Determine the (x, y) coordinate at the center of the cell enclosing the given text.  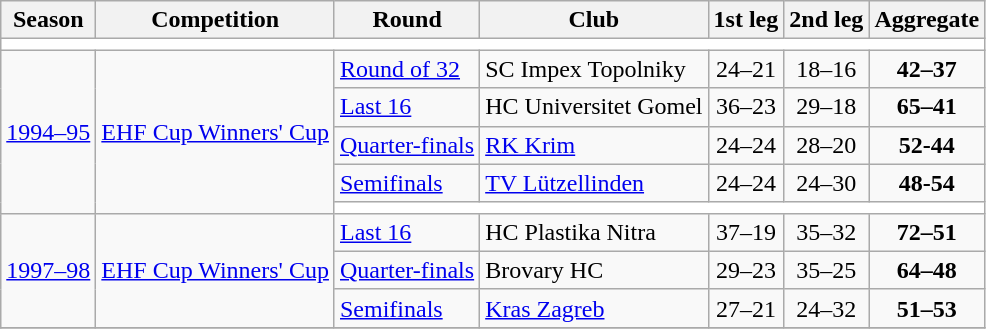
TV Lützellinden (594, 183)
72–51 (927, 232)
51–53 (927, 308)
HC Plastika Nitra (594, 232)
37–19 (746, 232)
64–48 (927, 270)
Round (406, 20)
48-54 (927, 183)
Aggregate (927, 20)
42–37 (927, 69)
Competition (216, 20)
24–21 (746, 69)
35–25 (826, 270)
HC Universitet Gomel (594, 107)
Round of 32 (406, 69)
29–18 (826, 107)
18–16 (826, 69)
Season (48, 20)
52-44 (927, 145)
Club (594, 20)
28–20 (826, 145)
1st leg (746, 20)
1994–95 (48, 132)
RK Krim (594, 145)
27–21 (746, 308)
24–30 (826, 183)
36–23 (746, 107)
24–32 (826, 308)
29–23 (746, 270)
1997–98 (48, 270)
SC Impex Topolniky (594, 69)
35–32 (826, 232)
Brovary HC (594, 270)
65–41 (927, 107)
Kras Zagreb (594, 308)
2nd leg (826, 20)
